Scan for the cell matching the given text and deliver its [X, Y] coordinate at center. 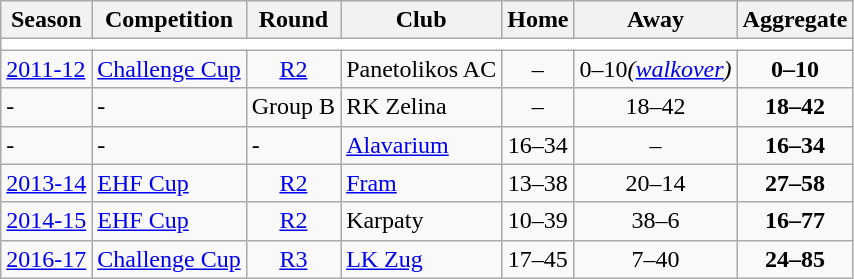
2014-15 [46, 221]
38–6 [656, 221]
Season [46, 20]
2011-12 [46, 69]
LK Zug [422, 259]
Competition [169, 20]
Round [293, 20]
7–40 [656, 259]
16–77 [795, 221]
Aggregate [795, 20]
0–10(walkover) [656, 69]
R3 [293, 259]
17–45 [538, 259]
10–39 [538, 221]
Panetolikos AC [422, 69]
20–14 [656, 183]
Fram [422, 183]
RK Zelina [422, 107]
Alavarium [422, 145]
0–10 [795, 69]
27–58 [795, 183]
Away [656, 20]
Karpaty [422, 221]
Group B [293, 107]
2016-17 [46, 259]
13–38 [538, 183]
2013-14 [46, 183]
24–85 [795, 259]
Home [538, 20]
Club [422, 20]
